Output the (X, Y) coordinate of the center of the cell containing the given text.  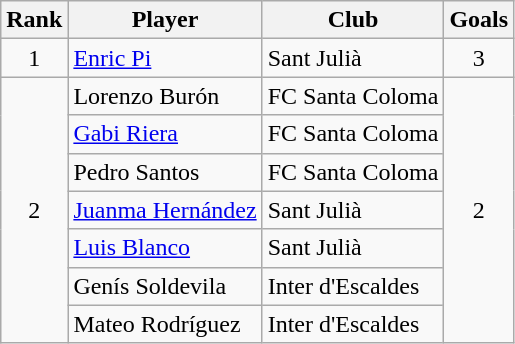
Gabi Riera (165, 134)
Genís Soldevila (165, 286)
3 (479, 58)
Club (353, 20)
Player (165, 20)
Pedro Santos (165, 172)
1 (34, 58)
Enric Pi (165, 58)
Lorenzo Burón (165, 96)
Luis Blanco (165, 248)
Rank (34, 20)
Juanma Hernández (165, 210)
Goals (479, 20)
Mateo Rodríguez (165, 324)
